Pinpoint the cell where the given text exists, returning its (X, Y) midpoint coordinate. 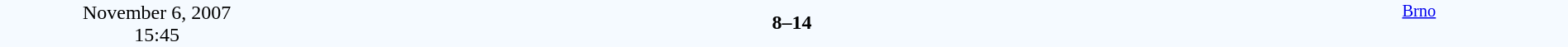
Brno (1419, 23)
November 6, 200715:45 (157, 23)
8–14 (791, 22)
